Determine the [X, Y] coordinate at the center of the cell enclosing the given text.  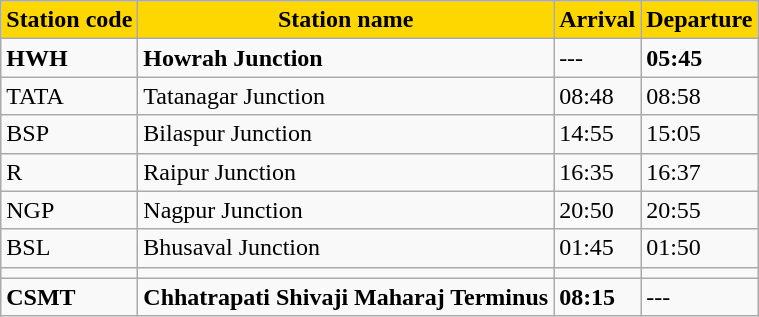
Arrival [598, 20]
BSL [70, 248]
14:55 [598, 134]
Bilaspur Junction [346, 134]
Tatanagar Junction [346, 96]
BSP [70, 134]
Nagpur Junction [346, 210]
01:45 [598, 248]
HWH [70, 58]
R [70, 172]
20:55 [700, 210]
TATA [70, 96]
05:45 [700, 58]
Station name [346, 20]
Station code [70, 20]
01:50 [700, 248]
Departure [700, 20]
Raipur Junction [346, 172]
08:15 [598, 297]
NGP [70, 210]
CSMT [70, 297]
08:48 [598, 96]
Bhusaval Junction [346, 248]
16:37 [700, 172]
08:58 [700, 96]
15:05 [700, 134]
Chhatrapati Shivaji Maharaj Terminus [346, 297]
20:50 [598, 210]
Howrah Junction [346, 58]
16:35 [598, 172]
